Provide the [X, Y] coordinate of the cell's center where the given text is located.  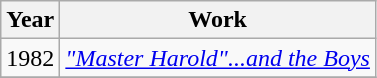
Work [218, 20]
"Master Harold"...and the Boys [218, 58]
1982 [30, 58]
Year [30, 20]
